Return (X, Y) of the center of cell containing provided text 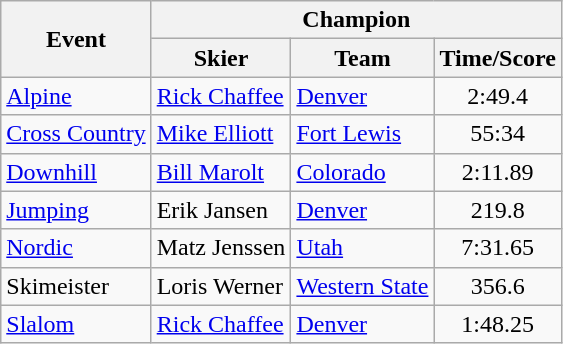
Time/Score (498, 58)
Loris Werner (221, 286)
2:49.4 (498, 96)
55:34 (498, 134)
Cross Country (76, 134)
Downhill (76, 172)
Team (362, 58)
Nordic (76, 248)
Western State (362, 286)
Skier (221, 58)
7:31.65 (498, 248)
2:11.89 (498, 172)
219.8 (498, 210)
Bill Marolt (221, 172)
Skimeister (76, 286)
Matz Jenssen (221, 248)
Jumping (76, 210)
Erik Jansen (221, 210)
Mike Elliott (221, 134)
356.6 (498, 286)
Champion (356, 20)
Colorado (362, 172)
1:48.25 (498, 324)
Fort Lewis (362, 134)
Slalom (76, 324)
Alpine (76, 96)
Event (76, 39)
Utah (362, 248)
